Provide the [x, y] coordinate of the cell's center where the given text is located.  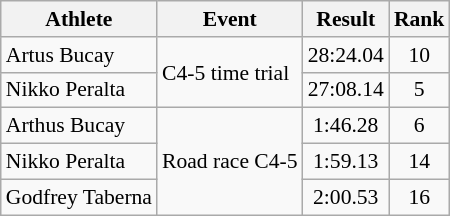
Athlete [79, 19]
C4-5 time trial [230, 72]
Event [230, 19]
Godfrey Taberna [79, 197]
16 [420, 197]
10 [420, 55]
2:00.53 [346, 197]
1:59.13 [346, 162]
14 [420, 162]
28:24.04 [346, 55]
Result [346, 19]
5 [420, 90]
Road race C4-5 [230, 162]
1:46.28 [346, 126]
6 [420, 126]
27:08.14 [346, 90]
Rank [420, 19]
Artus Bucay [79, 55]
Arthus Bucay [79, 126]
